Return the [x, y] coordinate for the center point of the cell that contains the specified text.  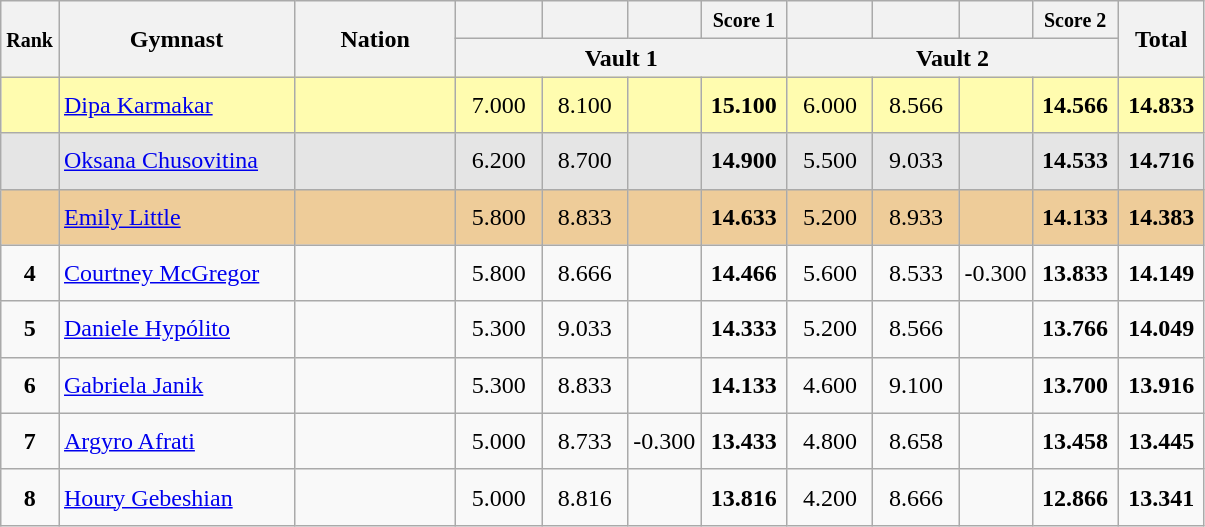
5.600 [830, 273]
13.445 [1161, 441]
Score 2 [1075, 20]
5.500 [830, 161]
13.766 [1075, 329]
Dipa Karmakar [176, 105]
8 [30, 497]
14.716 [1161, 161]
Score 1 [744, 20]
14.633 [744, 217]
8.733 [585, 441]
14.149 [1161, 273]
12.866 [1075, 497]
Oksana Chusovitina [176, 161]
14.333 [744, 329]
Total [1161, 39]
8.700 [585, 161]
Courtney McGregor [176, 273]
14.833 [1161, 105]
13.833 [1075, 273]
13.433 [744, 441]
Argyro Afrati [176, 441]
9.100 [916, 385]
14.900 [744, 161]
Houry Gebeshian [176, 497]
8.933 [916, 217]
7.000 [499, 105]
Rank [30, 39]
Emily Little [176, 217]
4.600 [830, 385]
8.100 [585, 105]
13.700 [1075, 385]
8.533 [916, 273]
14.383 [1161, 217]
5 [30, 329]
4 [30, 273]
6.200 [499, 161]
Vault 1 [622, 58]
Vault 2 [952, 58]
Gabriela Janik [176, 385]
8.658 [916, 441]
Gymnast [176, 39]
13.341 [1161, 497]
6 [30, 385]
13.916 [1161, 385]
Nation [376, 39]
14.566 [1075, 105]
13.458 [1075, 441]
15.100 [744, 105]
Daniele Hypólito [176, 329]
6.000 [830, 105]
4.200 [830, 497]
14.466 [744, 273]
13.816 [744, 497]
8.816 [585, 497]
4.800 [830, 441]
7 [30, 441]
14.049 [1161, 329]
14.533 [1075, 161]
